Identify which cell holds the provided text, then report its (X, Y) central coordinate. 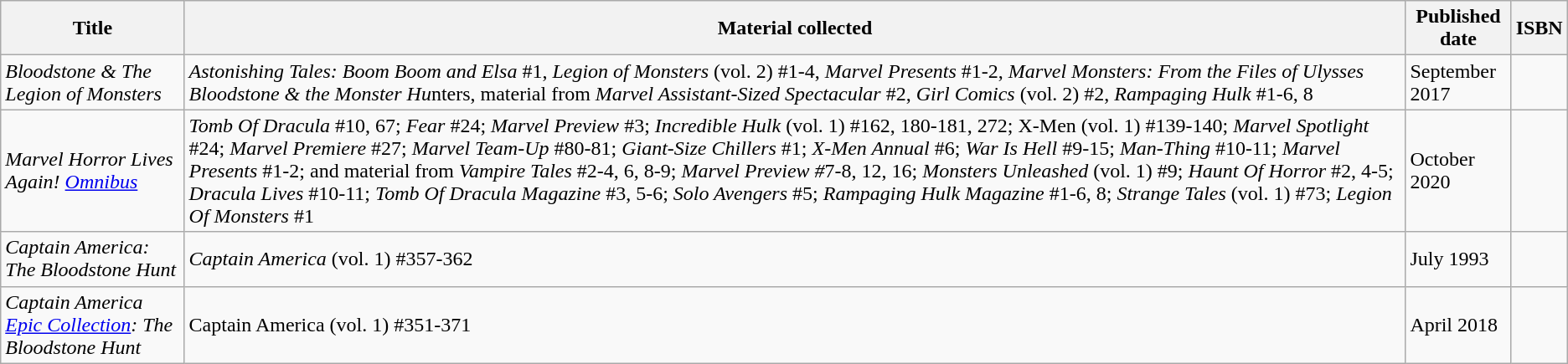
April 2018 (1458, 325)
Captain America Epic Collection: The Bloodstone Hunt (92, 325)
October 2020 (1458, 171)
September 2017 (1458, 82)
July 1993 (1458, 259)
Marvel Horror Lives Again! Omnibus (92, 171)
ISBN (1540, 28)
Title (92, 28)
Captain America (vol. 1) #357-362 (795, 259)
Captain America: The Bloodstone Hunt (92, 259)
Captain America (vol. 1) #351-371 (795, 325)
Bloodstone & The Legion of Monsters (92, 82)
Published date (1458, 28)
Material collected (795, 28)
